Search for the cell housing the specified text and yield its (x, y) center coordinate. 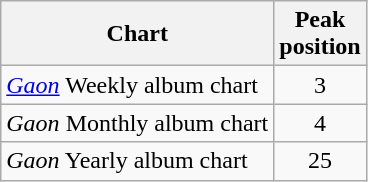
Chart (138, 34)
4 (320, 123)
Gaon Yearly album chart (138, 161)
25 (320, 161)
Peakposition (320, 34)
Gaon Weekly album chart (138, 85)
3 (320, 85)
Gaon Monthly album chart (138, 123)
